From the cell containing the given text, extract its center point as [x, y] coordinate. 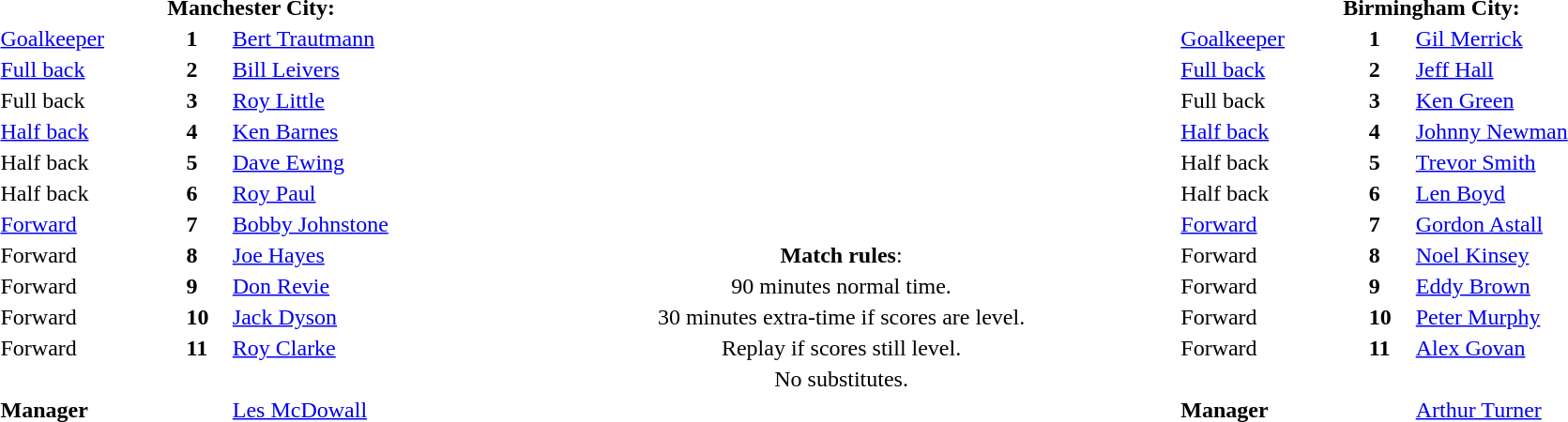
Bobby Johnstone [367, 224]
Roy Paul [367, 193]
Roy Clarke [367, 348]
Bert Trautmann [367, 38]
Bill Leivers [367, 69]
No substitutes. [841, 379]
Joe Hayes [367, 255]
30 minutes extra-time if scores are level. [841, 317]
Jack Dyson [367, 317]
90 minutes normal time. [841, 286]
Match rules: [841, 255]
Replay if scores still level. [841, 348]
Don Revie [367, 286]
Goalkeeper [1272, 38]
Dave Ewing [367, 162]
Ken Barnes [367, 131]
Roy Little [367, 100]
